Provide the [X, Y] coordinate of the cell's center where the given text is located.  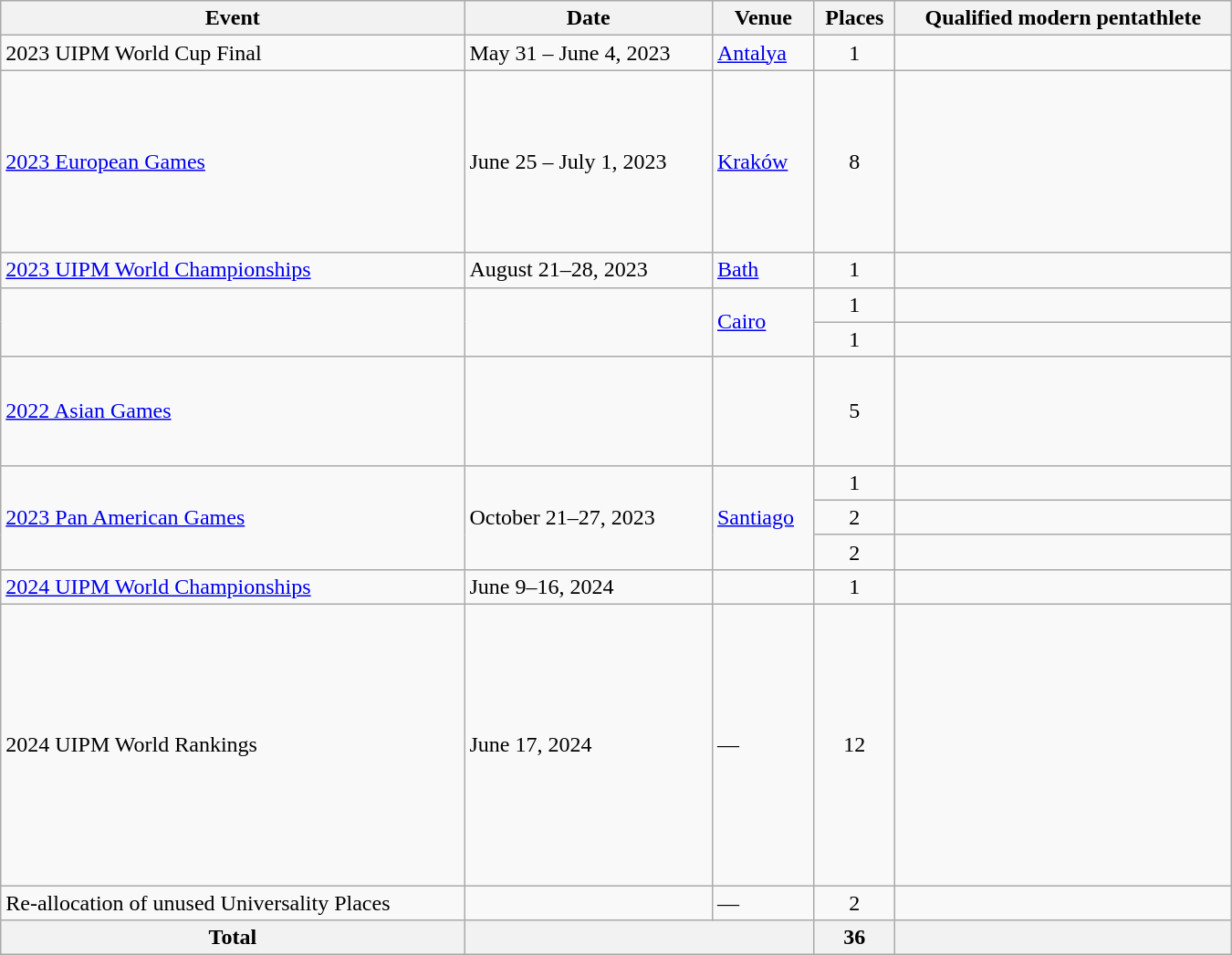
June 17, 2024 [589, 744]
Places [854, 18]
August 21–28, 2023 [589, 270]
Santiago [763, 517]
2023 UIPM World Championships [233, 270]
Date [589, 18]
2022 Asian Games [233, 410]
Qualified modern pentathlete [1062, 18]
May 31 – June 4, 2023 [589, 53]
Bath [763, 270]
12 [854, 744]
2023 European Games [233, 161]
2024 UIPM World Championships [233, 586]
Event [233, 18]
June 9–16, 2024 [589, 586]
October 21–27, 2023 [589, 517]
2023 Pan American Games [233, 517]
36 [854, 938]
Venue [763, 18]
Total [233, 938]
2023 UIPM World Cup Final [233, 53]
Re-allocation of unused Universality Places [233, 902]
5 [854, 410]
Antalya [763, 53]
June 25 – July 1, 2023 [589, 161]
8 [854, 161]
2024 UIPM World Rankings [233, 744]
Kraków [763, 161]
Cairo [763, 322]
